Search for the cell housing the specified text and yield its (X, Y) center coordinate. 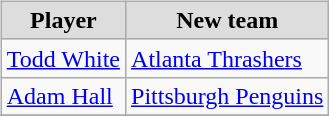
Adam Hall (63, 96)
New team (228, 20)
Pittsburgh Penguins (228, 96)
Todd White (63, 58)
Atlanta Thrashers (228, 58)
Player (63, 20)
